From the cell containing the given text, extract its center point as [X, Y] coordinate. 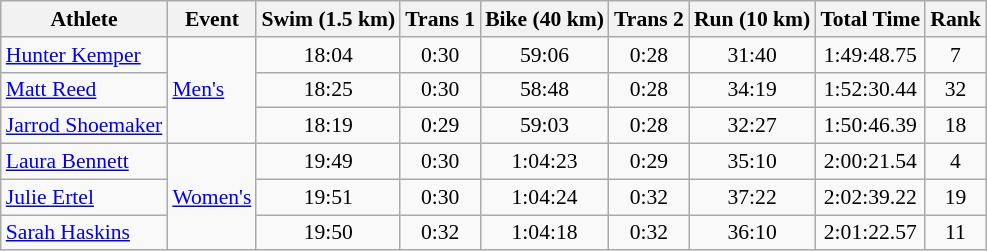
Trans 1 [440, 19]
19:49 [328, 162]
Julie Ertel [84, 197]
4 [956, 162]
Hunter Kemper [84, 55]
18:04 [328, 55]
18:25 [328, 90]
2:02:39.22 [870, 197]
Trans 2 [649, 19]
1:49:48.75 [870, 55]
59:03 [544, 126]
Sarah Haskins [84, 233]
7 [956, 55]
Matt Reed [84, 90]
1:04:18 [544, 233]
18:19 [328, 126]
1:50:46.39 [870, 126]
34:19 [752, 90]
Women's [212, 198]
Swim (1.5 km) [328, 19]
32:27 [752, 126]
19:51 [328, 197]
11 [956, 233]
37:22 [752, 197]
58:48 [544, 90]
Laura Bennett [84, 162]
2:01:22.57 [870, 233]
32 [956, 90]
36:10 [752, 233]
Total Time [870, 19]
1:04:24 [544, 197]
31:40 [752, 55]
2:00:21.54 [870, 162]
Rank [956, 19]
Jarrod Shoemaker [84, 126]
Athlete [84, 19]
1:04:23 [544, 162]
18 [956, 126]
Men's [212, 90]
19:50 [328, 233]
Event [212, 19]
Bike (40 km) [544, 19]
Run (10 km) [752, 19]
19 [956, 197]
1:52:30.44 [870, 90]
35:10 [752, 162]
59:06 [544, 55]
